Capture the cell that displays the provided text and extract its (X, Y) central coordinate. 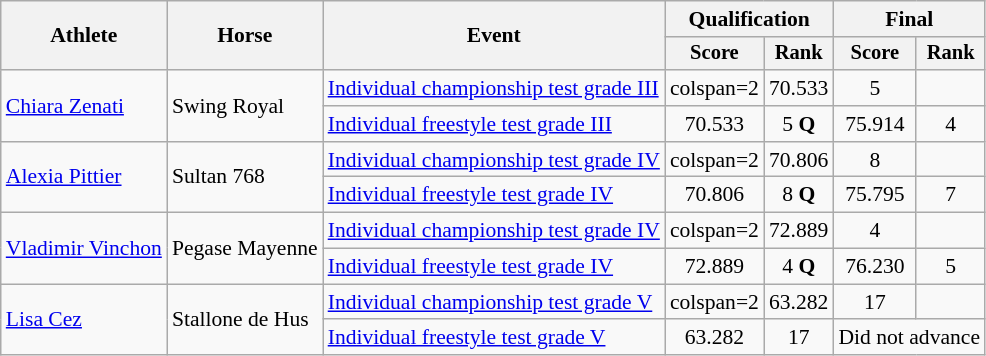
Individual freestyle test grade III (494, 124)
Individual freestyle test grade V (494, 338)
Chiara Zenati (84, 106)
8 Q (798, 195)
Sultan 768 (245, 178)
Pegase Mayenne (245, 248)
Lisa Cez (84, 320)
Athlete (84, 36)
75.914 (874, 124)
Alexia Pittier (84, 178)
7 (950, 195)
Final (909, 19)
5 Q (798, 124)
Event (494, 36)
75.795 (874, 195)
Horse (245, 36)
Qualification (750, 19)
Individual championship test grade V (494, 302)
76.230 (874, 267)
Stallone de Hus (245, 320)
4 Q (798, 267)
Vladimir Vinchon (84, 248)
8 (874, 160)
Individual championship test grade III (494, 88)
Swing Royal (245, 106)
Did not advance (909, 338)
